Locate the cell with the specified text and output its (x, y) center coordinate. 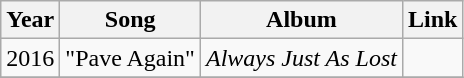
"Pave Again" (130, 58)
Always Just As Lost (301, 58)
Song (130, 20)
2016 (30, 58)
Link (432, 20)
Year (30, 20)
Album (301, 20)
